For the text-containing cell, return its midpoint in [x, y] coordinate format. 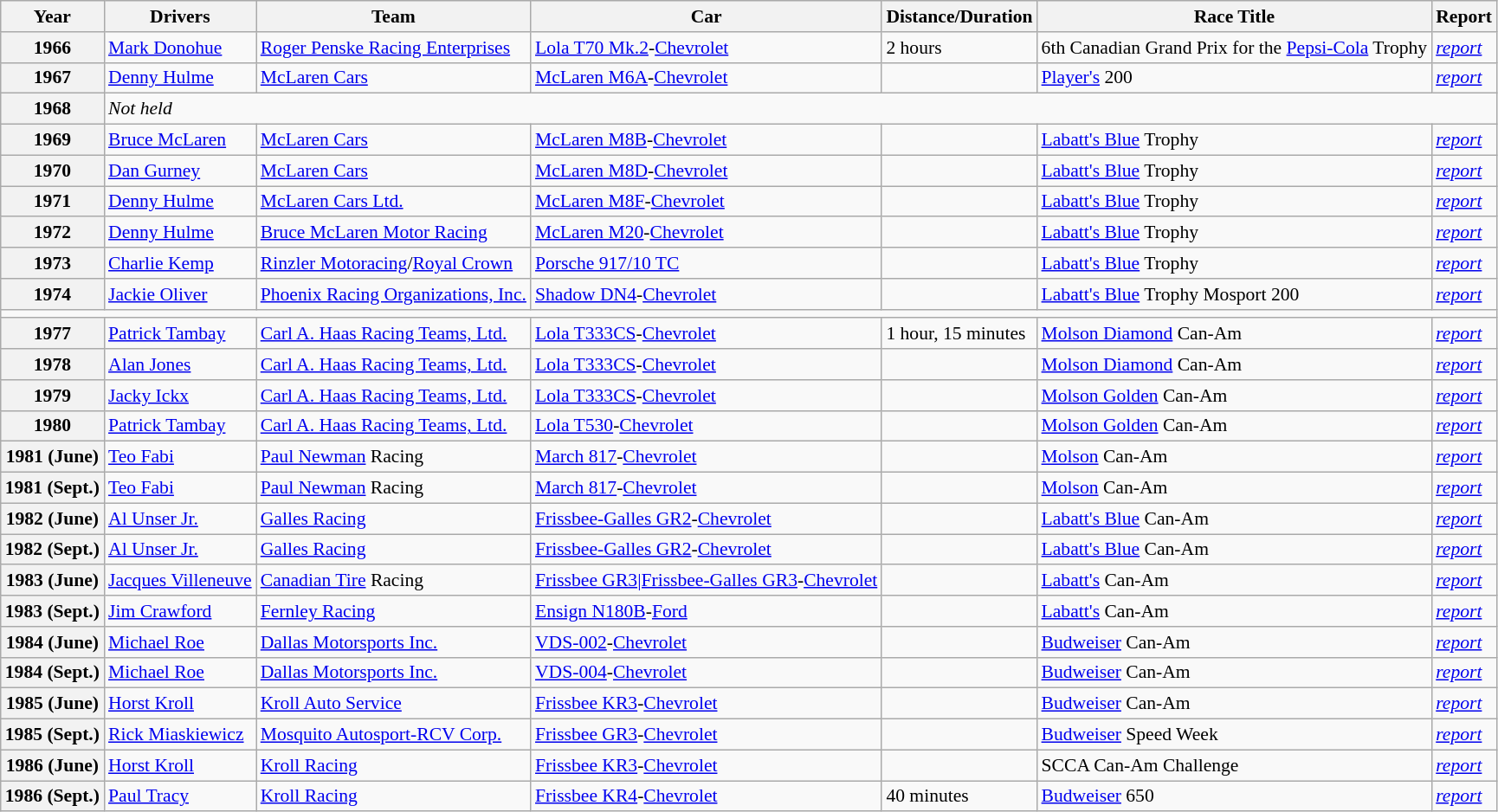
Distance/Duration [959, 16]
Rick Miaskiewicz [180, 735]
McLaren Cars Ltd. [393, 202]
Year [52, 16]
Charlie Kemp [180, 263]
Roger Penske Racing Enterprises [393, 48]
1983 (June) [52, 581]
McLaren M20-Chevrolet [707, 233]
Drivers [180, 16]
1970 [52, 171]
1984 (June) [52, 642]
1 hour, 15 minutes [959, 334]
1974 [52, 294]
1977 [52, 334]
McLaren M8B-Chevrolet [707, 140]
1972 [52, 233]
Fernley Racing [393, 611]
1984 (Sept.) [52, 673]
1986 (Sept.) [52, 796]
40 minutes [959, 796]
1982 (June) [52, 519]
1968 [52, 109]
1978 [52, 364]
McLaren M8D-Chevrolet [707, 171]
Alan Jones [180, 364]
Not held [800, 109]
Budweiser 650 [1235, 796]
1985 (Sept.) [52, 735]
Rinzler Motoracing/Royal Crown [393, 263]
Jacky Ickx [180, 396]
1983 (Sept.) [52, 611]
Lola T70 Mk.2-Chevrolet [707, 48]
Paul Tracy [180, 796]
Frissbee KR4-Chevrolet [707, 796]
1979 [52, 396]
1967 [52, 78]
Labatt's Blue Trophy Mosport 200 [1235, 294]
1971 [52, 202]
1986 (June) [52, 765]
Mark Donohue [180, 48]
VDS-004-Chevrolet [707, 673]
2 hours [959, 48]
Report [1463, 16]
McLaren M8F-Chevrolet [707, 202]
1980 [52, 426]
Budweiser Speed Week [1235, 735]
McLaren M6A-Chevrolet [707, 78]
Race Title [1235, 16]
Porsche 917/10 TC [707, 263]
Phoenix Racing Organizations, Inc. [393, 294]
1981 (June) [52, 457]
6th Canadian Grand Prix for the Pepsi-Cola Trophy [1235, 48]
1969 [52, 140]
1973 [52, 263]
Shadow DN4-Chevrolet [707, 294]
Bruce McLaren Motor Racing [393, 233]
1985 (June) [52, 704]
Team [393, 16]
Lola T530-Chevrolet [707, 426]
Kroll Auto Service [393, 704]
Frissbee GR3|Frissbee-Galles GR3-Chevrolet [707, 581]
Canadian Tire Racing [393, 581]
1981 (Sept.) [52, 488]
Ensign N180B-Ford [707, 611]
Jacques Villeneuve [180, 581]
Car [707, 16]
VDS-002-Chevrolet [707, 642]
Dan Gurney [180, 171]
1982 (Sept.) [52, 550]
Mosquito Autosport-RCV Corp. [393, 735]
Bruce McLaren [180, 140]
1966 [52, 48]
Player's 200 [1235, 78]
Jim Crawford [180, 611]
Jackie Oliver [180, 294]
Frissbee GR3-Chevrolet [707, 735]
SCCA Can-Am Challenge [1235, 765]
